Capture the cell that displays the provided text and extract its [X, Y] central coordinate. 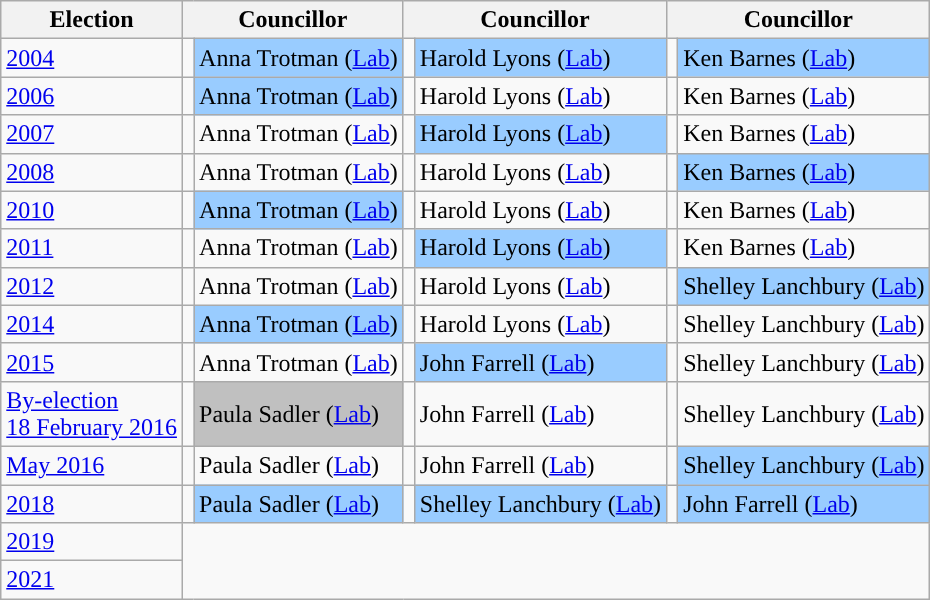
May 2016 [92, 465]
By-election18 February 2016 [92, 414]
2012 [92, 286]
2014 [92, 324]
Election [92, 20]
2019 [92, 542]
2011 [92, 248]
2015 [92, 362]
2006 [92, 96]
2004 [92, 58]
2007 [92, 134]
2008 [92, 172]
2021 [92, 580]
2018 [92, 503]
2010 [92, 210]
